Extract the (X, Y) coordinate from the center of the cell holding the provided text.  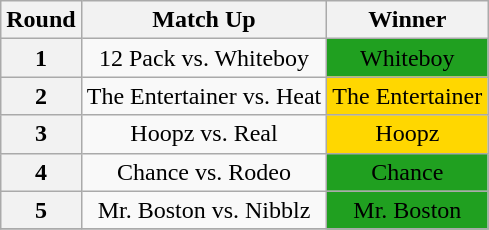
Chance vs. Rodeo (204, 172)
3 (41, 134)
The Entertainer vs. Heat (204, 96)
Chance (408, 172)
Mr. Boston vs. Nibblz (204, 210)
Match Up (204, 20)
4 (41, 172)
Hoopz (408, 134)
Round (41, 20)
Winner (408, 20)
2 (41, 96)
Whiteboy (408, 58)
5 (41, 210)
Hoopz vs. Real (204, 134)
Mr. Boston (408, 210)
12 Pack vs. Whiteboy (204, 58)
The Entertainer (408, 96)
1 (41, 58)
